Return [X, Y] of the center of cell containing provided text 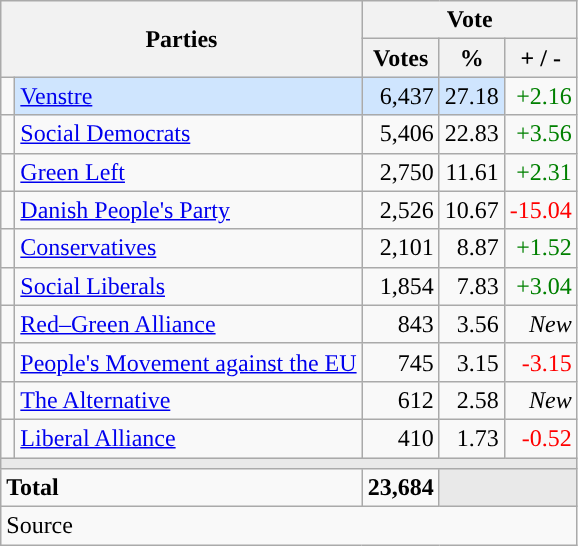
612 [400, 400]
Conservatives [188, 248]
2,526 [400, 210]
3.56 [472, 324]
10.67 [472, 210]
1.73 [472, 438]
-15.04 [540, 210]
Venstre [188, 96]
2,750 [400, 172]
2.58 [472, 400]
410 [400, 438]
Red–Green Alliance [188, 324]
7.83 [472, 286]
Social Liberals [188, 286]
11.61 [472, 172]
2,101 [400, 248]
8.87 [472, 248]
-0.52 [540, 438]
23,684 [400, 488]
Source [290, 526]
745 [400, 362]
22.83 [472, 134]
843 [400, 324]
-3.15 [540, 362]
Parties [182, 39]
1,854 [400, 286]
+3.04 [540, 286]
6,437 [400, 96]
+ / - [540, 58]
The Alternative [188, 400]
27.18 [472, 96]
+2.31 [540, 172]
Social Democrats [188, 134]
+3.56 [540, 134]
Total [182, 488]
5,406 [400, 134]
Votes [400, 58]
Green Left [188, 172]
% [472, 58]
People's Movement against the EU [188, 362]
+2.16 [540, 96]
Vote [470, 20]
Liberal Alliance [188, 438]
+1.52 [540, 248]
3.15 [472, 362]
Danish People's Party [188, 210]
